Identify which cell holds the provided text, then report its [x, y] central coordinate. 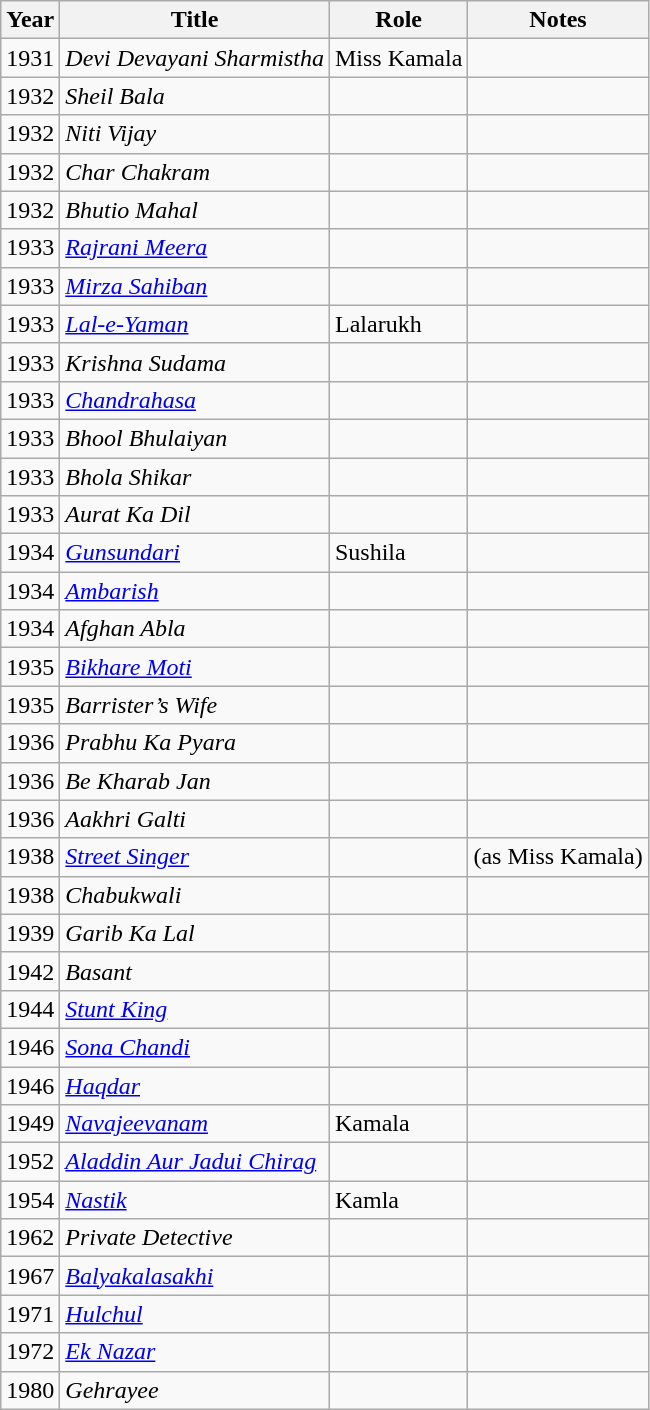
Barrister’s Wife [195, 705]
Char Chakram [195, 172]
1967 [30, 1276]
Kamla [398, 1200]
Navajeevanam [195, 1124]
Gehrayee [195, 1390]
Bhutio Mahal [195, 210]
Niti Vijay [195, 134]
Ek Nazar [195, 1352]
Title [195, 20]
(as Miss Kamala) [558, 857]
1954 [30, 1200]
Street Singer [195, 857]
1944 [30, 1009]
Notes [558, 20]
Year [30, 20]
Sushila [398, 553]
Prabhu Ka Pyara [195, 743]
Miss Kamala [398, 58]
Garib Ka Lal [195, 933]
Rajrani Meera [195, 248]
1939 [30, 933]
Aladdin Aur Jadui Chirag [195, 1162]
Ambarish [195, 591]
1942 [30, 971]
1949 [30, 1124]
Balyakalasakhi [195, 1276]
Hulchul [195, 1314]
Krishna Sudama [195, 362]
Devi Devayani Sharmistha [195, 58]
1971 [30, 1314]
Chabukwali [195, 895]
Aakhri Galti [195, 819]
Stunt King [195, 1009]
Sona Chandi [195, 1047]
Kamala [398, 1124]
1931 [30, 58]
Mirza Sahiban [195, 286]
1980 [30, 1390]
Bhola Shikar [195, 477]
Role [398, 20]
Bhool Bhulaiyan [195, 438]
Lal-e-Yaman [195, 324]
Be Kharab Jan [195, 781]
Nastik [195, 1200]
1972 [30, 1352]
1962 [30, 1238]
Chandrahasa [195, 400]
Haqdar [195, 1085]
Lalarukh [398, 324]
Gunsundari [195, 553]
Private Detective [195, 1238]
Afghan Abla [195, 629]
Aurat Ka Dil [195, 515]
1952 [30, 1162]
Bikhare Moti [195, 667]
Sheil Bala [195, 96]
Basant [195, 971]
